Pinpoint the cell where the given text exists, returning its [X, Y] midpoint coordinate. 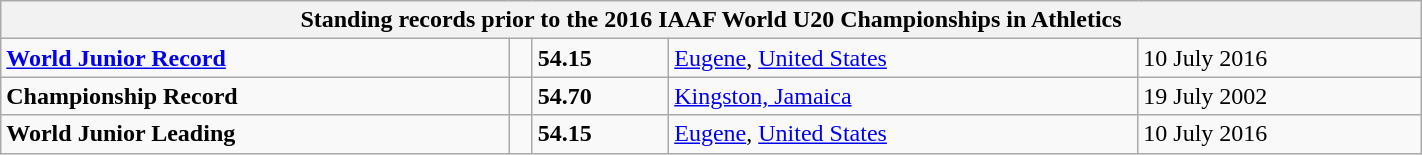
World Junior Record [255, 58]
Standing records prior to the 2016 IAAF World U20 Championships in Athletics [711, 20]
Championship Record [255, 96]
54.70 [600, 96]
World Junior Leading [255, 134]
19 July 2002 [1280, 96]
Kingston, Jamaica [904, 96]
